Output the (x, y) coordinate of the center of the cell containing the given text.  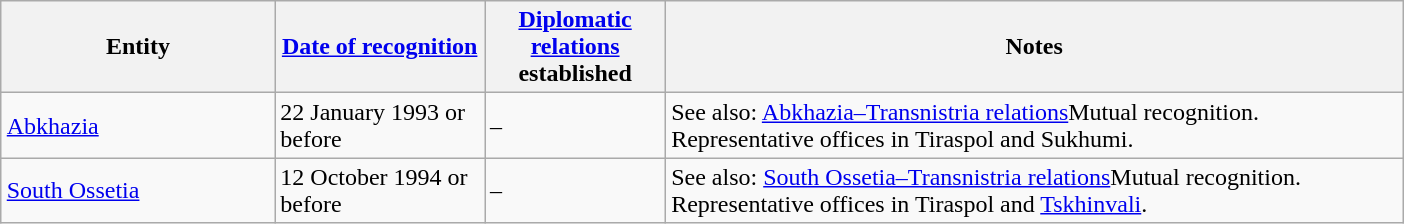
Entity (138, 47)
12 October 1994 or before (380, 190)
Diplomatic relationsestablished (576, 47)
Date of recognition (380, 47)
See also: Abkhazia–Transnistria relationsMutual recognition. Representative offices in Tiraspol and Sukhumi. (1034, 126)
Abkhazia (138, 126)
South Ossetia (138, 190)
Notes (1034, 47)
See also: South Ossetia–Transnistria relationsMutual recognition. Representative offices in Tiraspol and Tskhinvali. (1034, 190)
22 January 1993 or before (380, 126)
